Pinpoint the cell where the given text exists, returning its [x, y] midpoint coordinate. 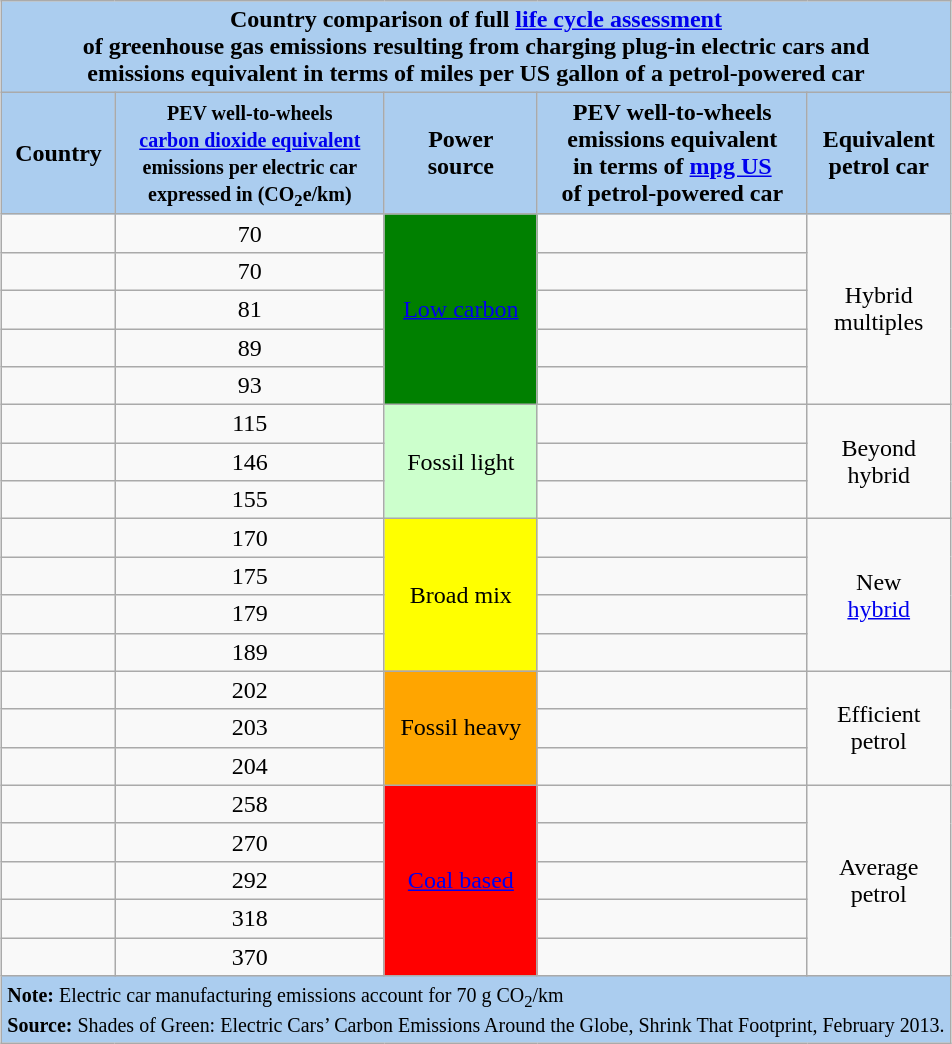
Coal based [460, 880]
170 [250, 538]
Broad mix [460, 595]
Fossil light [460, 462]
Averagepetrol [878, 880]
Beyondhybrid [878, 462]
93 [250, 386]
Low carbon [460, 309]
115 [250, 424]
Equivalentpetrol car [878, 154]
PEV well-to-wheels emissions equivalent in terms of mpg USof petrol-powered car [672, 154]
292 [250, 880]
203 [250, 728]
189 [250, 652]
370 [250, 957]
318 [250, 918]
204 [250, 766]
89 [250, 348]
Efficientpetrol [878, 728]
Newhybrid [878, 595]
146 [250, 462]
81 [250, 309]
175 [250, 576]
155 [250, 500]
179 [250, 614]
202 [250, 690]
Country [58, 154]
Fossil heavy [460, 728]
270 [250, 842]
Powersource [460, 154]
Hybrid multiples [878, 309]
258 [250, 804]
PEV well-to-wheels carbon dioxide equivalent emissions per electric carexpressed in (CO2e/km) [250, 154]
